Locate the cell with the specified text and output its (x, y) center coordinate. 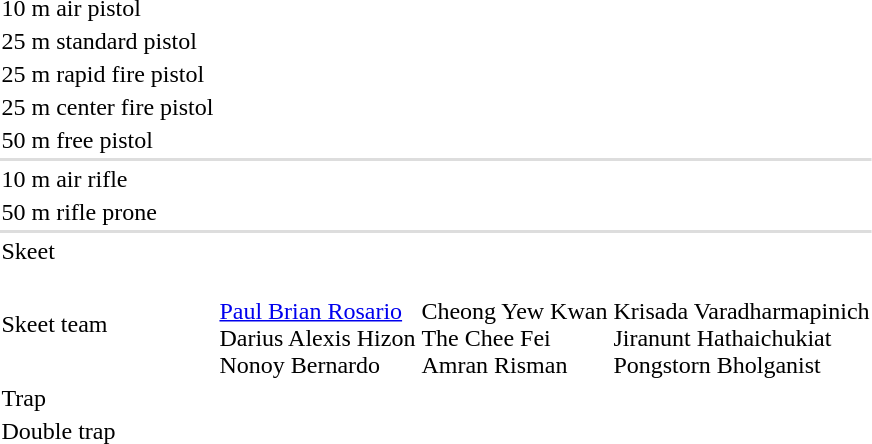
50 m free pistol (108, 140)
50 m rifle prone (108, 212)
Trap (108, 398)
25 m standard pistol (108, 41)
Skeet (108, 251)
Paul Brian Rosario Darius Alexis Hizon Nonoy Bernardo (318, 324)
Cheong Yew Kwan The Chee Fei Amran Risman (514, 324)
25 m rapid fire pistol (108, 74)
Krisada Varadharmapinich Jiranunt Hathaichukiat Pongstorn Bholganist (742, 324)
10 m air rifle (108, 179)
Skeet team (108, 324)
25 m center fire pistol (108, 107)
